Capture the cell that displays the provided text and extract its (x, y) central coordinate. 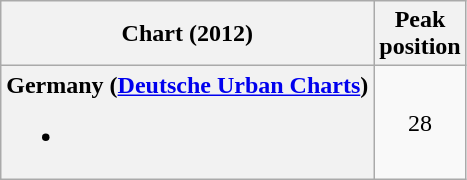
Peakposition (420, 34)
Germany (Deutsche Urban Charts) (188, 122)
Chart (2012) (188, 34)
28 (420, 122)
